Capture the cell that displays the provided text and extract its [X, Y] central coordinate. 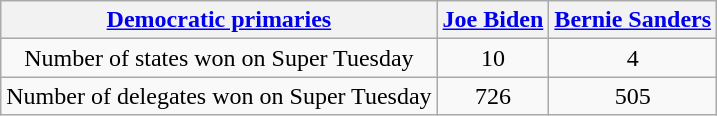
505 [633, 96]
726 [493, 96]
Number of states won on Super Tuesday [219, 58]
Democratic primaries [219, 20]
Joe Biden [493, 20]
10 [493, 58]
4 [633, 58]
Bernie Sanders [633, 20]
Number of delegates won on Super Tuesday [219, 96]
